Extract the [X, Y] coordinate from the center of the cell holding the provided text.  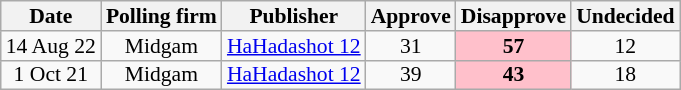
Undecided [625, 16]
1 Oct 21 [51, 75]
57 [514, 46]
Publisher [294, 16]
43 [514, 75]
Date [51, 16]
Disapprove [514, 16]
Polling firm [162, 16]
39 [411, 75]
31 [411, 46]
12 [625, 46]
14 Aug 22 [51, 46]
Approve [411, 16]
18 [625, 75]
